Locate the cell with the specified text and output its [X, Y] center coordinate. 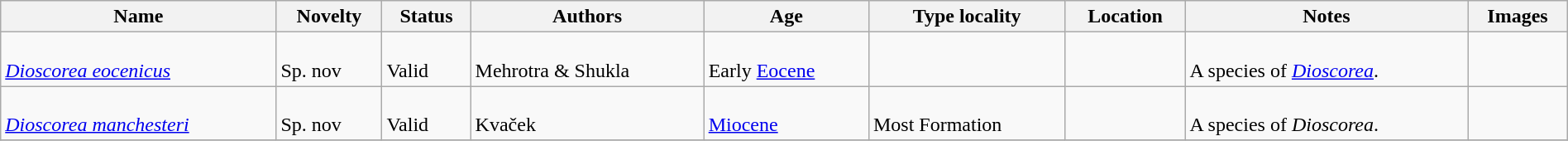
Early Eocene [786, 60]
Notes [1327, 17]
Novelty [329, 17]
Images [1518, 17]
Kvaček [587, 113]
Age [786, 17]
Status [427, 17]
Authors [587, 17]
Dioscorea manchesteri [139, 113]
Miocene [786, 113]
Type locality [966, 17]
Most Formation [966, 113]
Location [1125, 17]
Dioscorea eocenicus [139, 60]
Mehrotra & Shukla [587, 60]
Name [139, 17]
